Search for the cell housing the specified text and yield its [x, y] center coordinate. 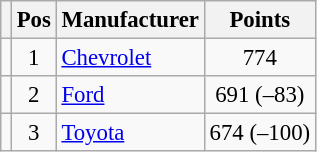
Ford [130, 95]
674 (–100) [260, 133]
1 [34, 58]
Toyota [130, 133]
Pos [34, 20]
3 [34, 133]
Points [260, 20]
2 [34, 95]
Manufacturer [130, 20]
774 [260, 58]
691 (–83) [260, 95]
Chevrolet [130, 58]
